Scan for the cell matching the given text and deliver its (x, y) coordinate at center. 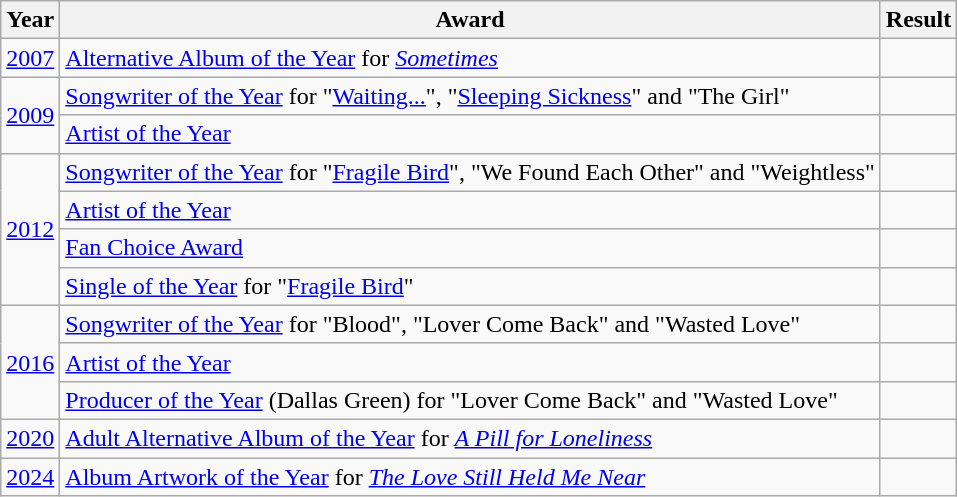
Album Artwork of the Year for The Love Still Held Me Near (470, 477)
Single of the Year for "Fragile Bird" (470, 286)
Year (30, 20)
Alternative Album of the Year for Sometimes (470, 58)
Songwriter of the Year for "Fragile Bird", "We Found Each Other" and "Weightless" (470, 172)
2016 (30, 362)
Songwriter of the Year for "Blood", "Lover Come Back" and "Wasted Love" (470, 324)
Producer of the Year (Dallas Green) for "Lover Come Back" and "Wasted Love" (470, 400)
Result (918, 20)
2020 (30, 438)
2012 (30, 229)
2024 (30, 477)
Fan Choice Award (470, 248)
2007 (30, 58)
Songwriter of the Year for "Waiting...", "Sleeping Sickness" and "The Girl" (470, 96)
Award (470, 20)
Adult Alternative Album of the Year for A Pill for Loneliness (470, 438)
2009 (30, 115)
